Pinpoint the cell where the given text exists, returning its [X, Y] midpoint coordinate. 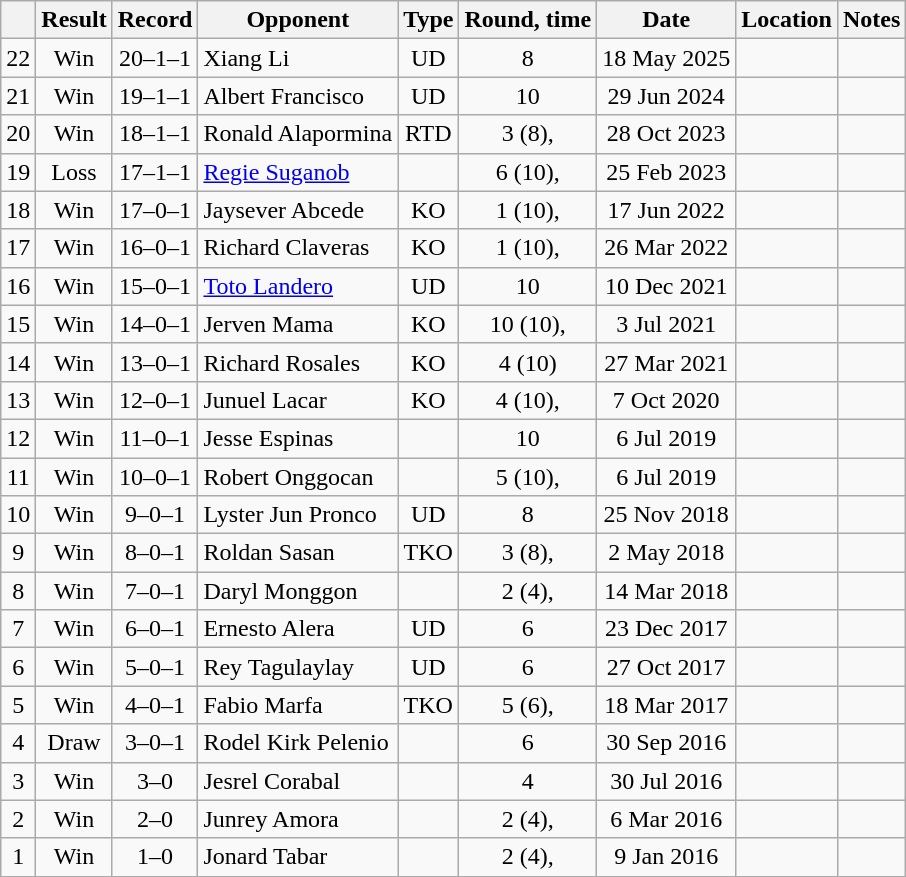
Ernesto Alera [298, 629]
Richard Rosales [298, 362]
Record [155, 20]
5 (10), [528, 477]
25 Feb 2023 [666, 172]
Ronald Alapormina [298, 134]
18–1–1 [155, 134]
Richard Claveras [298, 248]
16–0–1 [155, 248]
6 (10), [528, 172]
Notes [871, 20]
14–0–1 [155, 324]
Rey Tagulaylay [298, 667]
25 Nov 2018 [666, 515]
Junuel Lacar [298, 400]
20–1–1 [155, 58]
9 [18, 553]
4 (10) [528, 362]
9 Jan 2016 [666, 857]
Opponent [298, 20]
15 [18, 324]
5–0–1 [155, 667]
8–0–1 [155, 553]
4 (10), [528, 400]
28 Oct 2023 [666, 134]
23 Dec 2017 [666, 629]
Date [666, 20]
1 [18, 857]
29 Jun 2024 [666, 96]
7–0–1 [155, 591]
19 [18, 172]
13–0–1 [155, 362]
18 Mar 2017 [666, 705]
Rodel Kirk Pelenio [298, 743]
17–0–1 [155, 210]
22 [18, 58]
4–0–1 [155, 705]
3–0–1 [155, 743]
14 Mar 2018 [666, 591]
RTD [428, 134]
Loss [74, 172]
Albert Francisco [298, 96]
6 Mar 2016 [666, 819]
12–0–1 [155, 400]
2–0 [155, 819]
Round, time [528, 20]
2 May 2018 [666, 553]
Jaysever Abcede [298, 210]
3 [18, 781]
27 Mar 2021 [666, 362]
10–0–1 [155, 477]
7 Oct 2020 [666, 400]
Type [428, 20]
Jonard Tabar [298, 857]
Lyster Jun Pronco [298, 515]
11–0–1 [155, 438]
30 Jul 2016 [666, 781]
Location [787, 20]
6–0–1 [155, 629]
27 Oct 2017 [666, 667]
17–1–1 [155, 172]
19–1–1 [155, 96]
2 [18, 819]
Draw [74, 743]
Robert Onggocan [298, 477]
7 [18, 629]
30 Sep 2016 [666, 743]
3–0 [155, 781]
16 [18, 286]
18 May 2025 [666, 58]
Toto Landero [298, 286]
12 [18, 438]
Daryl Monggon [298, 591]
Jesrel Corabal [298, 781]
17 [18, 248]
Jerven Mama [298, 324]
17 Jun 2022 [666, 210]
10 (10), [528, 324]
Junrey Amora [298, 819]
Xiang Li [298, 58]
26 Mar 2022 [666, 248]
20 [18, 134]
Fabio Marfa [298, 705]
15–0–1 [155, 286]
Result [74, 20]
5 [18, 705]
13 [18, 400]
3 Jul 2021 [666, 324]
14 [18, 362]
9–0–1 [155, 515]
5 (6), [528, 705]
18 [18, 210]
11 [18, 477]
21 [18, 96]
1–0 [155, 857]
Jesse Espinas [298, 438]
10 Dec 2021 [666, 286]
Roldan Sasan [298, 553]
Regie Suganob [298, 172]
